Return [X, Y] of the center of cell containing provided text 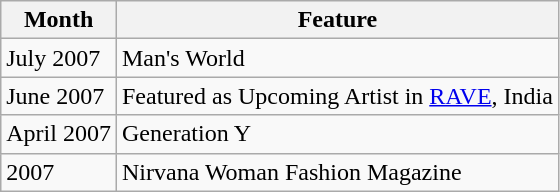
July 2007 [59, 58]
Nirvana Woman Fashion Magazine [337, 172]
Feature [337, 20]
Generation Y [337, 134]
June 2007 [59, 96]
Featured as Upcoming Artist in RAVE, India [337, 96]
Month [59, 20]
Man's World [337, 58]
2007 [59, 172]
April 2007 [59, 134]
